For the text-containing cell, return its midpoint in [X, Y] coordinate format. 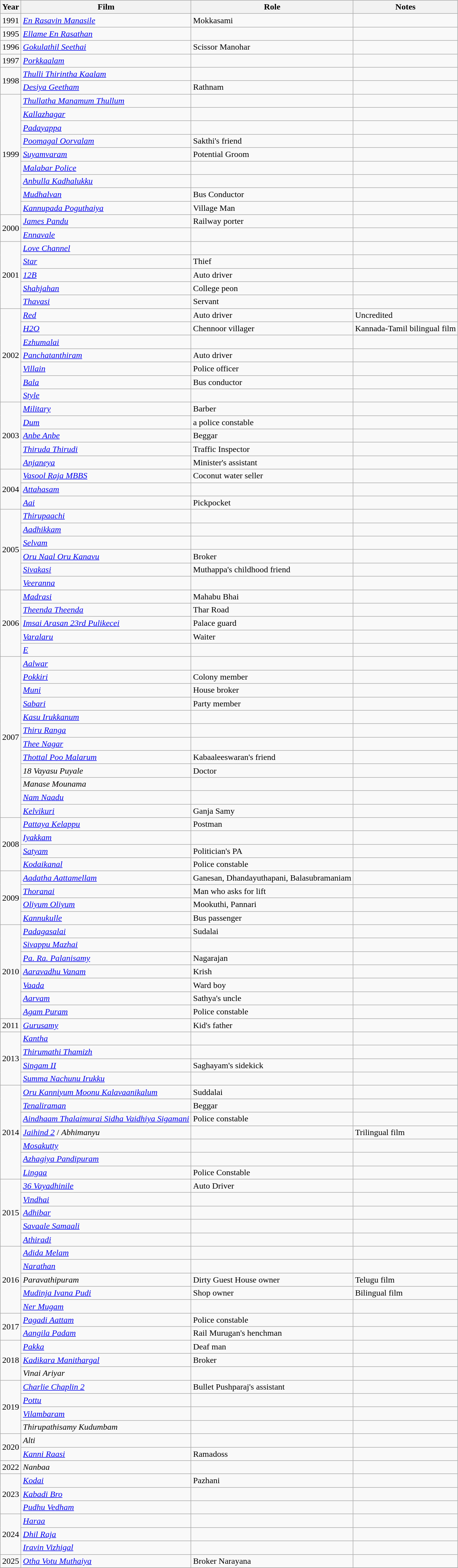
Mudinja Ivana Pudi [106, 1293]
Style [106, 396]
Ward boy [272, 985]
Thullatha Manamum Thullum [106, 101]
1991 [11, 20]
Jaihind 2 / Abhimanyu [106, 1132]
Savaale Samaali [106, 1226]
2005 [11, 549]
Party member [272, 704]
Oru Kanniyum Moonu Kalavaanikalum [106, 1092]
Police officer [272, 369]
Waiter [272, 637]
Pickpocket [272, 503]
Sakthi's friend [272, 141]
Saghayam's sidekick [272, 1065]
Kantha [106, 1039]
Servant [272, 302]
Thiruda Thirudi [106, 449]
Ganesan, Dhandayuthapani, Balasubramaniam [272, 878]
Deaf man [272, 1347]
E [106, 650]
Gokulathil Seethai [106, 47]
Kodai [106, 1481]
2019 [11, 1407]
Azhagiya Pandipuram [106, 1159]
Aalwar [106, 663]
Thottal Poo Malarum [106, 757]
2001 [11, 275]
Aai [106, 503]
Varalaru [106, 637]
Shop owner [272, 1293]
Singam II [106, 1065]
2003 [11, 436]
Iravin Vizhigal [106, 1548]
Ennavale [106, 235]
1996 [11, 47]
Oru Naal Oru Kanavu [106, 556]
Mookuthi, Pannari [272, 905]
Suyamvaram [106, 154]
Attahasam [106, 489]
Nam Naadu [106, 797]
Pagadi Aattam [106, 1320]
Otha Votu Muthaiya [106, 1561]
2023 [11, 1494]
2018 [11, 1360]
Bus conductor [272, 382]
Village Man [272, 208]
Mosakutty [106, 1146]
Oliyum Oliyum [106, 905]
Kasu Irukkanum [106, 717]
Nagarajan [272, 958]
2006 [11, 623]
Kannupada Poguthaiya [106, 208]
Dhil Raja [106, 1534]
Aarvam [106, 998]
Sathya's uncle [272, 998]
James Pandu [106, 221]
Gurusamy [106, 1025]
2024 [11, 1534]
Aindhaam Thalaimurai Sidha Vaidhiya Sigamani [106, 1119]
Pazhani [272, 1481]
Barber [272, 409]
Suddalai [272, 1092]
Malabar Police [106, 168]
H2O [106, 328]
Thiru Ranga [106, 730]
Sabari [106, 704]
Red [106, 315]
Kannukulle [106, 918]
Ramadoss [272, 1454]
Kodaikanal [106, 864]
Sivakasi [106, 569]
Kelvikuri [106, 811]
Bala [106, 382]
Aadatha Aattamellam [106, 878]
Lingaa [106, 1172]
Padagasalai [106, 931]
Pakka [106, 1347]
Ezhumalai [106, 342]
Dirty Guest House owner [272, 1280]
Police Constable [272, 1172]
2011 [11, 1025]
2007 [11, 737]
a police constable [272, 422]
Pudhu Vedham [106, 1507]
Man who asks for lift [272, 891]
Rail Murugan's henchman [272, 1333]
Year [11, 7]
Kadikara Manithargal [106, 1360]
Tenaliraman [106, 1106]
Pattaya Kelappu [106, 824]
Adida Melam [106, 1253]
Porkkaalam [106, 61]
2004 [11, 489]
Anjaneya [106, 462]
Bus Conductor [272, 195]
Kid's father [272, 1025]
Thirupaachi [106, 516]
Rathnam [272, 87]
Nanbaa [106, 1467]
Satyam [106, 851]
Thirumathi Thamizh [106, 1052]
Manase Mounama [106, 784]
Love Channel [106, 248]
Minister's assistant [272, 462]
2015 [11, 1213]
Alti [106, 1440]
Traffic Inspector [272, 449]
Palace guard [272, 623]
Potential Groom [272, 154]
Pottu [106, 1400]
2020 [11, 1447]
1995 [11, 34]
Colony member [272, 677]
36 Vayadhinile [106, 1186]
Iyakkam [106, 838]
Thief [272, 262]
2022 [11, 1467]
Thoranai [106, 891]
Paravathipuram [106, 1280]
Krish [272, 971]
Summa Nachunu Irukku [106, 1079]
Muni [106, 690]
Kabaaleeswaran's friend [272, 757]
Selvam [106, 543]
Kanni Raasi [106, 1454]
Thavasi [106, 302]
Trilingual film [406, 1132]
2025 [11, 1561]
Thulli Thirintha Kaalam [106, 74]
En Rasavin Manasile [106, 20]
Star [106, 262]
Sivappu Mazhai [106, 945]
Chennoor villager [272, 328]
Military [106, 409]
2016 [11, 1280]
Pa. Ra. Palanisamy [106, 958]
Broker Narayana [272, 1561]
College peon [272, 288]
Thee Nagar [106, 744]
Vasool Raja MBBS [106, 476]
2009 [11, 898]
Mokkasami [272, 20]
Muthappa's childhood friend [272, 569]
Kannada-Tamil bilingual film [406, 328]
1999 [11, 154]
Notes [406, 7]
Coconut water seller [272, 476]
Kabadi Bro [106, 1494]
Vaada [106, 985]
Aaravadhu Vanam [106, 971]
Ner Mugam [106, 1306]
Veeranna [106, 583]
Padayappa [106, 127]
Anbe Anbe [106, 436]
2017 [11, 1327]
Scissor Manohar [272, 47]
Ganja Samy [272, 811]
12B [106, 275]
Aadhikkam [106, 529]
Athiradi [106, 1239]
Imsai Arasan 23rd Pulikecei [106, 623]
Theenda Theenda [106, 610]
1998 [11, 81]
Thar Road [272, 610]
2000 [11, 228]
Mahabu Bhai [272, 597]
Vilambaram [106, 1413]
Thirupathisamy Kudumbam [106, 1427]
Bullet Pushparaj's assistant [272, 1387]
Mudhalvan [106, 195]
18 Vayasu Puyale [106, 770]
2013 [11, 1059]
Agam Puram [106, 1012]
Uncredited [406, 315]
Narathan [106, 1266]
Vinai Ariyar [106, 1373]
Madrasi [106, 597]
Bilingual film [406, 1293]
2002 [11, 355]
1997 [11, 61]
Politician's PA [272, 851]
Sudalai [272, 931]
Poomagal Oorvalam [106, 141]
Telugu film [406, 1280]
Bus passenger [272, 918]
Postman [272, 824]
Dum [106, 422]
Role [272, 7]
2014 [11, 1132]
Aangila Padam [106, 1333]
Ellame En Rasathan [106, 34]
Anbulla Kadhalukku [106, 181]
Railway porter [272, 221]
Shahjahan [106, 288]
Villain [106, 369]
Auto Driver [272, 1186]
Panchatanthiram [106, 355]
Film [106, 7]
Desiya Geetham [106, 87]
Kallazhagar [106, 114]
Haraa [106, 1521]
Adhibar [106, 1213]
Vindhai [106, 1199]
Pokkiri [106, 677]
Doctor [272, 770]
2008 [11, 844]
House broker [272, 690]
Charlie Chaplin 2 [106, 1387]
2010 [11, 971]
